From the cell containing the given text, extract its center point as [X, Y] coordinate. 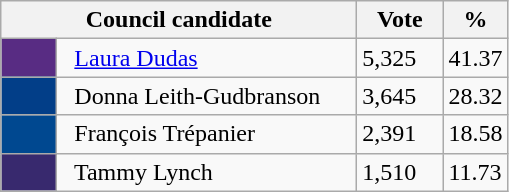
3,645 [400, 96]
Tammy Lynch [207, 172]
Laura Dudas [207, 58]
Council candidate [179, 20]
2,391 [400, 134]
Donna Leith-Gudbranson [207, 96]
5,325 [400, 58]
Vote [400, 20]
1,510 [400, 172]
% [476, 20]
28.32 [476, 96]
11.73 [476, 172]
François Trépanier [207, 134]
41.37 [476, 58]
18.58 [476, 134]
